Return [X, Y] of the center of cell containing provided text 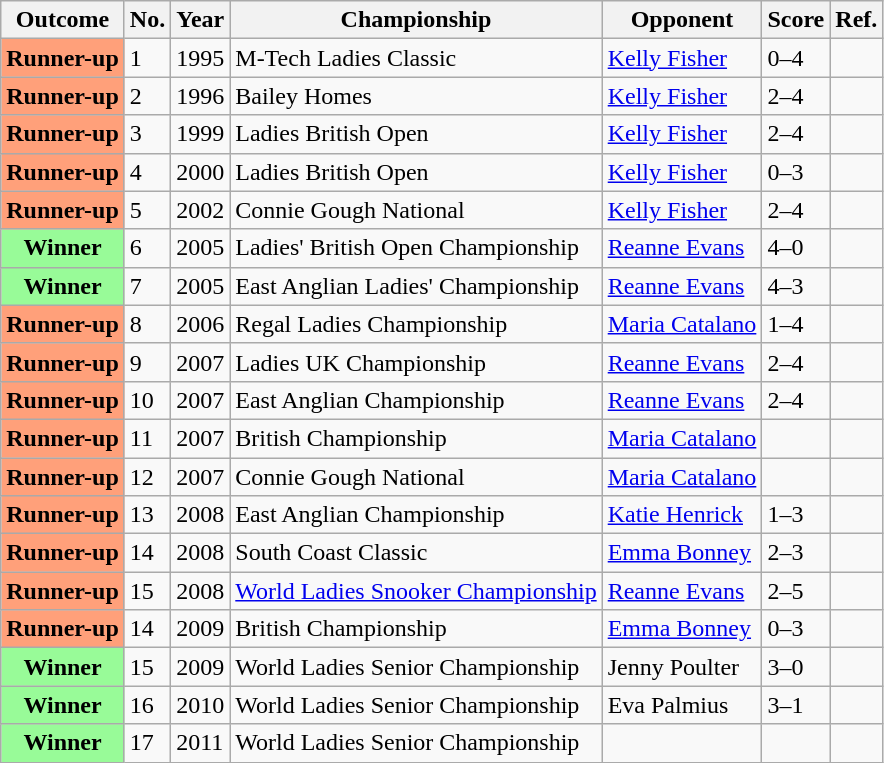
M-Tech Ladies Classic [416, 58]
World Ladies Snooker Championship [416, 591]
Regal Ladies Championship [416, 324]
10 [147, 400]
2010 [200, 705]
Championship [416, 20]
17 [147, 743]
No. [147, 20]
12 [147, 477]
4–0 [796, 248]
Katie Henrick [682, 515]
South Coast Classic [416, 553]
7 [147, 286]
Year [200, 20]
5 [147, 210]
Ladies' British Open Championship [416, 248]
Jenny Poulter [682, 667]
0–4 [796, 58]
11 [147, 438]
2000 [200, 172]
6 [147, 248]
1–3 [796, 515]
1 [147, 58]
9 [147, 362]
13 [147, 515]
3 [147, 134]
2–5 [796, 591]
2002 [200, 210]
Ref. [856, 20]
4 [147, 172]
Eva Palmius [682, 705]
Outcome [63, 20]
East Anglian Ladies' Championship [416, 286]
2006 [200, 324]
3–0 [796, 667]
8 [147, 324]
3–1 [796, 705]
2–3 [796, 553]
2011 [200, 743]
2 [147, 96]
Ladies UK Championship [416, 362]
1996 [200, 96]
1999 [200, 134]
16 [147, 705]
Opponent [682, 20]
Score [796, 20]
Bailey Homes [416, 96]
1995 [200, 58]
4–3 [796, 286]
1–4 [796, 324]
